Capture the cell that displays the provided text and extract its [x, y] central coordinate. 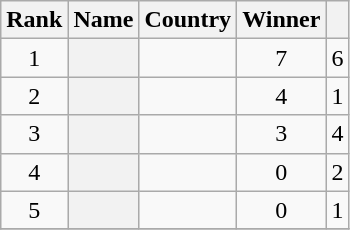
5 [34, 210]
7 [282, 58]
6 [338, 58]
Country [188, 20]
Winner [282, 20]
Rank [34, 20]
Name [104, 20]
